Extract the (x, y) coordinate from the center of the cell holding the provided text.  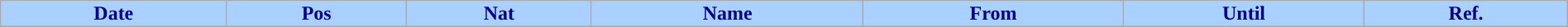
Pos (317, 14)
Nat (499, 14)
Date (114, 14)
Until (1244, 14)
Ref. (1465, 14)
Name (728, 14)
From (993, 14)
